For the text-containing cell, return its midpoint in [x, y] coordinate format. 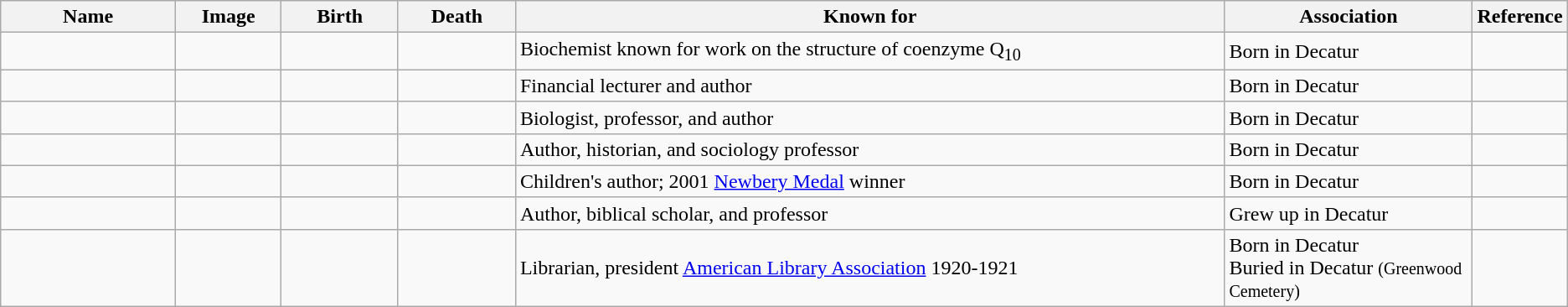
Name [89, 17]
Born in DecaturBuried in Decatur (Greenwood Cemetery) [1349, 268]
Biologist, professor, and author [869, 117]
Financial lecturer and author [869, 86]
Association [1349, 17]
Known for [869, 17]
Author, historian, and sociology professor [869, 149]
Author, biblical scholar, and professor [869, 213]
Death [456, 17]
Biochemist known for work on the structure of coenzyme Q10 [869, 51]
Image [228, 17]
Children's author; 2001 Newbery Medal winner [869, 181]
Librarian, president American Library Association 1920-1921 [869, 268]
Grew up in Decatur [1349, 213]
Birth [340, 17]
Reference [1519, 17]
